Find where the given text appears and provide that cell's center as (x, y) coordinate. 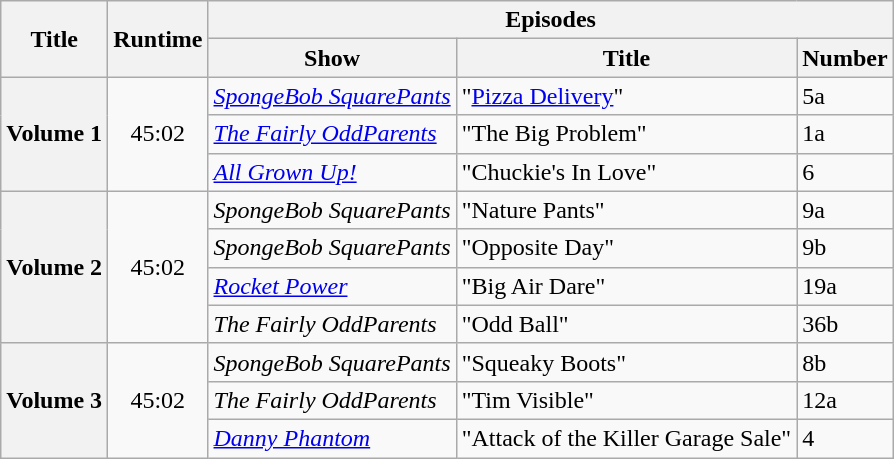
"Pizza Delivery" (626, 96)
"Opposite Day" (626, 248)
19a (845, 286)
Number (845, 58)
9a (845, 210)
"Tim Visible" (626, 400)
All Grown Up! (332, 172)
8b (845, 362)
"Nature Pants" (626, 210)
Volume 1 (54, 134)
5a (845, 96)
Volume 3 (54, 400)
Runtime (158, 39)
"Big Air Dare" (626, 286)
Show (332, 58)
12a (845, 400)
Volume 2 (54, 267)
"Attack of the Killer Garage Sale" (626, 438)
Episodes (550, 20)
9b (845, 248)
"Squeaky Boots" (626, 362)
6 (845, 172)
36b (845, 324)
"The Big Problem" (626, 134)
Danny Phantom (332, 438)
"Chuckie's In Love" (626, 172)
Rocket Power (332, 286)
4 (845, 438)
"Odd Ball" (626, 324)
1a (845, 134)
